Search for the cell housing the specified text and yield its (x, y) center coordinate. 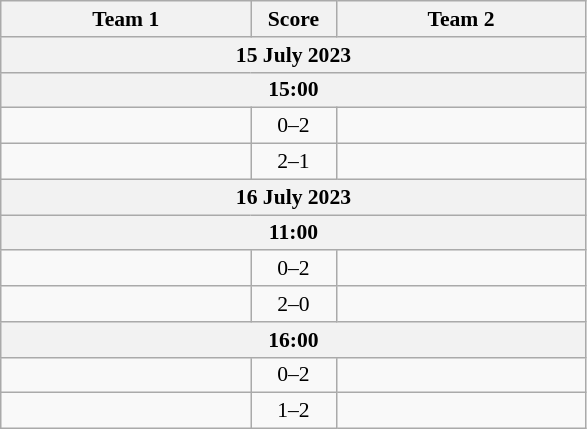
Team 1 (126, 19)
16:00 (294, 340)
11:00 (294, 233)
2–0 (294, 304)
15 July 2023 (294, 55)
15:00 (294, 90)
1–2 (294, 411)
Score (294, 19)
Team 2 (461, 19)
16 July 2023 (294, 197)
2–1 (294, 162)
